Provide the [x, y] coordinate of the cell's center where the given text is located.  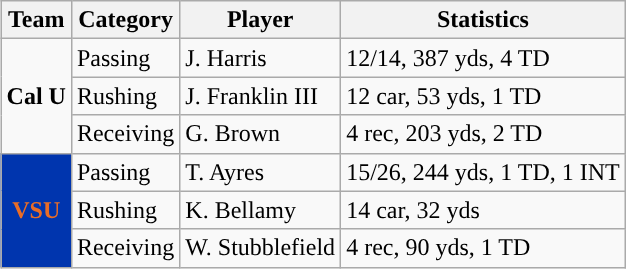
T. Ayres [260, 172]
Statistics [484, 20]
14 car, 32 yds [484, 210]
12/14, 387 yds, 4 TD [484, 58]
12 car, 53 yds, 1 TD [484, 96]
Player [260, 20]
J. Harris [260, 58]
4 rec, 90 yds, 1 TD [484, 248]
K. Bellamy [260, 210]
VSU [36, 210]
Category [125, 20]
15/26, 244 yds, 1 TD, 1 INT [484, 172]
G. Brown [260, 134]
Cal U [36, 96]
J. Franklin III [260, 96]
W. Stubblefield [260, 248]
4 rec, 203 yds, 2 TD [484, 134]
Team [36, 20]
